Capture the cell that displays the provided text and extract its [x, y] central coordinate. 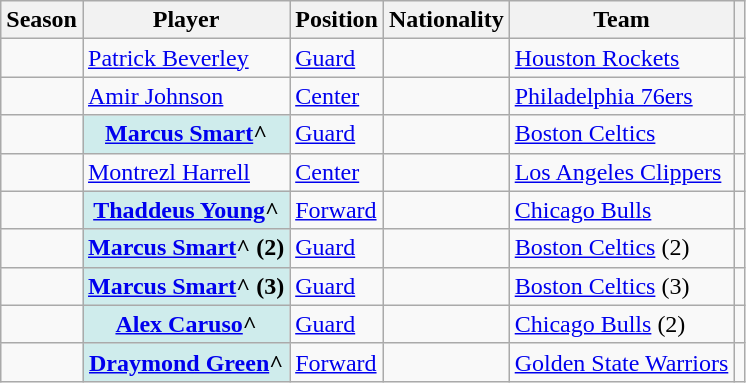
Philadelphia 76ers [622, 96]
Marcus Smart^ (3) [186, 286]
Patrick Beverley [186, 58]
Thaddeus Young^ [186, 210]
Boston Celtics (2) [622, 248]
Season [42, 20]
Team [622, 20]
Golden State Warriors [622, 362]
Boston Celtics [622, 134]
Amir Johnson [186, 96]
Houston Rockets [622, 58]
Boston Celtics (3) [622, 286]
Marcus Smart^ (2) [186, 248]
Los Angeles Clippers [622, 172]
Alex Caruso^ [186, 324]
Chicago Bulls (2) [622, 324]
Montrezl Harrell [186, 172]
Chicago Bulls [622, 210]
Marcus Smart^ [186, 134]
Draymond Green^ [186, 362]
Player [186, 20]
Position [337, 20]
Nationality [446, 20]
